Output the (X, Y) coordinate of the center of the cell containing the given text.  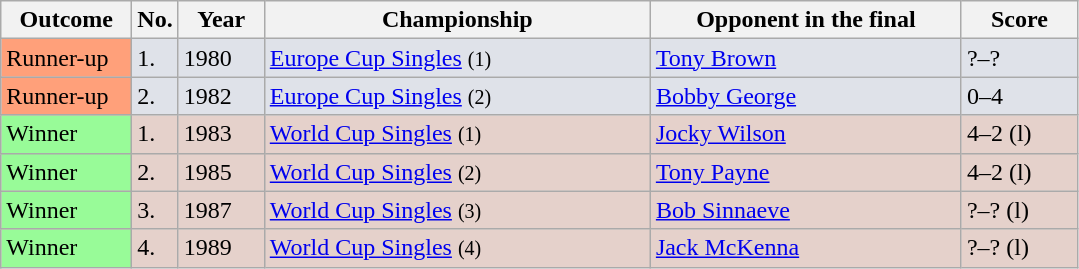
1985 (221, 172)
Jocky Wilson (806, 134)
Europe Cup Singles (2) (457, 96)
1989 (221, 248)
0–4 (1019, 96)
World Cup Singles (4) (457, 248)
Score (1019, 20)
World Cup Singles (2) (457, 172)
Bob Sinnaeve (806, 210)
Europe Cup Singles (1) (457, 58)
4. (155, 248)
1982 (221, 96)
No. (155, 20)
World Cup Singles (1) (457, 134)
1987 (221, 210)
Bobby George (806, 96)
Tony Brown (806, 58)
?–? (1019, 58)
Year (221, 20)
Tony Payne (806, 172)
1980 (221, 58)
Jack McKenna (806, 248)
World Cup Singles (3) (457, 210)
Outcome (66, 20)
Opponent in the final (806, 20)
Championship (457, 20)
1983 (221, 134)
3. (155, 210)
